Determine the (x, y) coordinate at the center of the cell enclosing the given text.  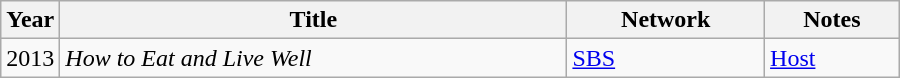
How to Eat and Live Well (314, 58)
Host (832, 58)
Network (666, 20)
Notes (832, 20)
Title (314, 20)
Year (30, 20)
2013 (30, 58)
SBS (666, 58)
